Find where the given text appears and provide that cell's center as (X, Y) coordinate. 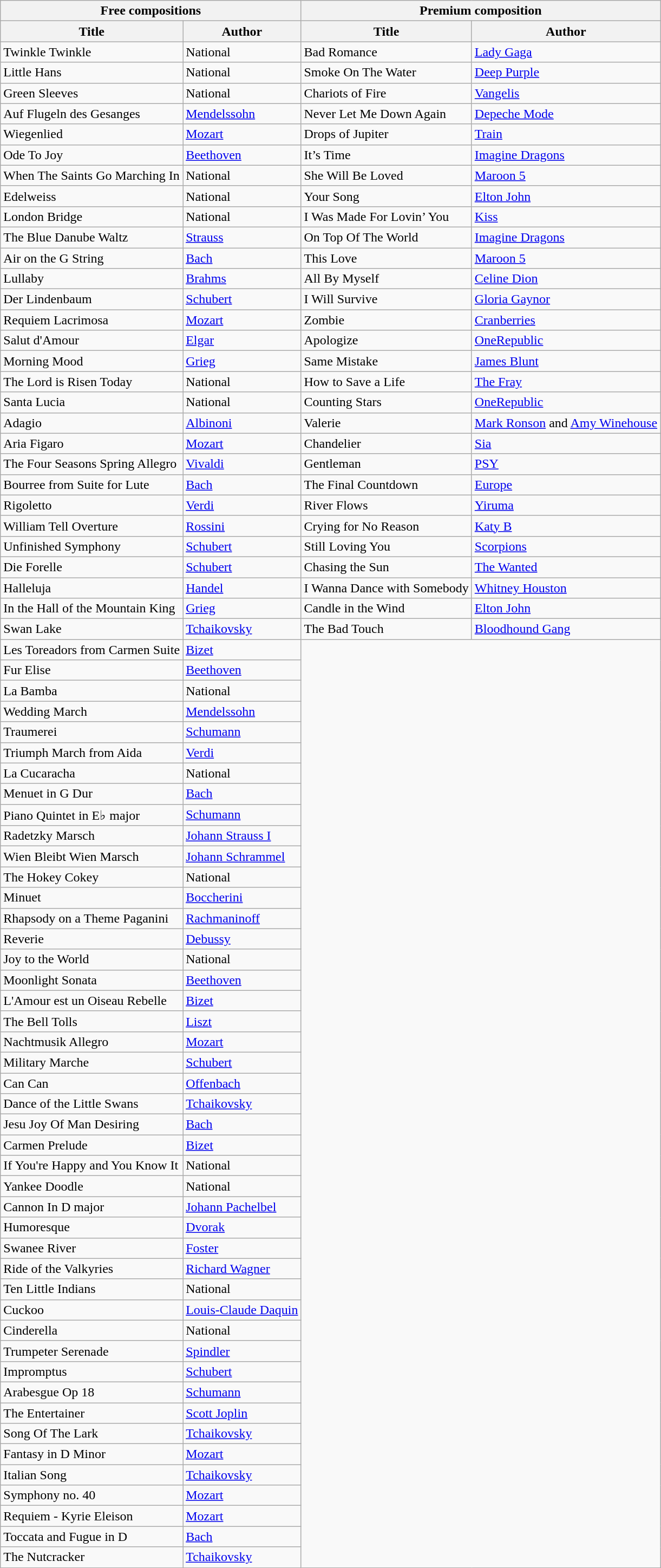
Free compositions (150, 11)
Foster (242, 1248)
Spindler (242, 1351)
Drops of Jupiter (387, 134)
Arabesgue Op 18 (92, 1392)
William Tell Overture (92, 526)
James Blunt (566, 361)
Reverie (92, 939)
Song Of The Lark (92, 1434)
If You're Happy and You Know It (92, 1166)
The Lord is Risen Today (92, 382)
Die Forelle (92, 567)
Johann Strauss I (242, 836)
Halleluja (92, 587)
In the Hall of the Mountain King (92, 609)
Bourree from Suite for Lute (92, 485)
Carmen Prelude (92, 1145)
The Wanted (566, 567)
Same Mistake (387, 361)
Whitney Houston (566, 587)
Salut d'Amour (92, 341)
London Bridge (92, 217)
Never Let Me Down Again (387, 114)
Sia (566, 443)
Morning Mood (92, 361)
Wedding March (92, 711)
L'Amour est un Oiseau Rebelle (92, 1001)
I Was Made For Lovin’ You (387, 217)
Ten Little Indians (92, 1289)
Chariots of Fire (387, 93)
Jesu Joy Of Man Desiring (92, 1125)
The Hokey Cokey (92, 877)
All By Myself (387, 279)
Twinkle Twinkle (92, 52)
Fur Elise (92, 670)
Crying for No Reason (387, 526)
Your Song (387, 196)
Moonlight Sonata (92, 980)
Handel (242, 587)
River Flows (387, 505)
Brahms (242, 279)
Wien Bleibt Wien Marsch (92, 857)
Rhapsody on a Theme Paganini (92, 918)
Rachmaninoff (242, 918)
The Bad Touch (387, 629)
Still Loving You (387, 546)
Military Marche (92, 1062)
Joy to the World (92, 959)
Vivaldi (242, 464)
Triumph March from Aida (92, 753)
Edelweiss (92, 196)
Richard Wagner (242, 1269)
It’s Time (387, 155)
Cuckoo (92, 1310)
How to Save a Life (387, 382)
Italian Song (92, 1475)
I Wanna Dance with Somebody (387, 587)
Zombie (387, 320)
Requiem - Kyrie Eleison (92, 1516)
Trumpeter Serenade (92, 1351)
On Top Of The World (387, 237)
Little Hans (92, 73)
Humoresque (92, 1227)
Piano Quintet in E♭ major (92, 815)
Vangelis (566, 93)
Rigoletto (92, 505)
Ride of the Valkyries (92, 1269)
Premium composition (481, 11)
Can Can (92, 1083)
Traumerei (92, 732)
Europe (566, 485)
Valerie (387, 423)
Air on the G String (92, 258)
Lullaby (92, 279)
PSY (566, 464)
Johann Schrammel (242, 857)
Les Toreadors from Carmen Suite (92, 650)
Aria Figaro (92, 443)
Bad Romance (387, 52)
Menuet in G Dur (92, 794)
Gloria Gaynor (566, 299)
The Four Seasons Spring Allegro (92, 464)
Bloodhound Gang (566, 629)
Rossini (242, 526)
Counting Stars (387, 402)
Swanee River (92, 1248)
Elgar (242, 341)
Dance of the Little Swans (92, 1104)
The Entertainer (92, 1413)
This Love (387, 258)
Green Sleeves (92, 93)
Wiegenlied (92, 134)
Toccata and Fugue in D (92, 1537)
Chandelier (387, 443)
Chasing the Sun (387, 567)
The Bell Tolls (92, 1021)
Dvorak (242, 1227)
Symphony no. 40 (92, 1495)
The Blue Danube Waltz (92, 237)
Swan Lake (92, 629)
Santa Lucia (92, 402)
Fantasy in D Minor (92, 1454)
Boccherini (242, 898)
La Bamba (92, 691)
Yiruma (566, 505)
Louis-Claude Daquin (242, 1310)
Impromptus (92, 1371)
Scorpions (566, 546)
Celine Dion (566, 279)
Liszt (242, 1021)
Offenbach (242, 1083)
Apologize (387, 341)
Johann Pachelbel (242, 1207)
Cinderella (92, 1330)
The Nutcracker (92, 1557)
Nachtmusik Allegro (92, 1042)
Radetzky Marsch (92, 836)
Gentleman (387, 464)
She Will Be Loved (387, 175)
When The Saints Go Marching In (92, 175)
I Will Survive (387, 299)
The Fray (566, 382)
Cranberries (566, 320)
La Cucaracha (92, 773)
Katy B (566, 526)
Debussy (242, 939)
Depeche Mode (566, 114)
Cannon In D major (92, 1207)
Adagio (92, 423)
Unfinished Symphony (92, 546)
Deep Purple (566, 73)
Requiem Lacrimosa (92, 320)
Lady Gaga (566, 52)
Train (566, 134)
Albinoni (242, 423)
Kiss (566, 217)
Strauss (242, 237)
Candle in the Wind (387, 609)
Smoke On The Water (387, 73)
Yankee Doodle (92, 1186)
Auf Flugeln des Gesanges (92, 114)
Minuet (92, 898)
Scott Joplin (242, 1413)
Mark Ronson and Amy Winehouse (566, 423)
The Final Countdown (387, 485)
Der Lindenbaum (92, 299)
Ode To Joy (92, 155)
